Pinpoint the cell where the given text exists, returning its (x, y) midpoint coordinate. 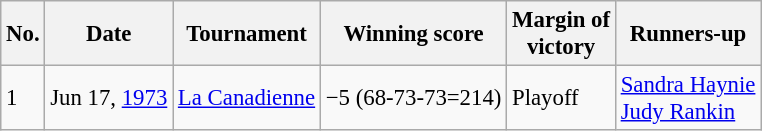
Winning score (413, 34)
Tournament (247, 34)
Date (109, 34)
Margin ofvictory (562, 34)
No. (23, 34)
Jun 17, 1973 (109, 98)
Sandra Haynie Judy Rankin (688, 98)
Runners-up (688, 34)
1 (23, 98)
−5 (68-73-73=214) (413, 98)
La Canadienne (247, 98)
Playoff (562, 98)
